For the text-containing cell, return its midpoint in (x, y) coordinate format. 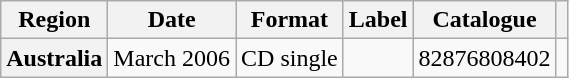
Region (54, 20)
Catalogue (484, 20)
March 2006 (172, 58)
Date (172, 20)
Australia (54, 58)
82876808402 (484, 58)
Format (290, 20)
CD single (290, 58)
Label (378, 20)
